Return the (X, Y) coordinate for the center point of the cell that contains the specified text.  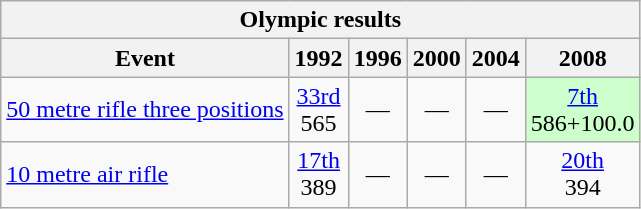
2008 (582, 58)
2000 (436, 58)
2004 (496, 58)
50 metre rifle three positions (145, 110)
1996 (378, 58)
17th389 (318, 174)
33rd565 (318, 110)
7th586+100.0 (582, 110)
1992 (318, 58)
10 metre air rifle (145, 174)
Event (145, 58)
Olympic results (320, 20)
20th394 (582, 174)
